Output the [x, y] coordinate of the center of the cell containing the given text.  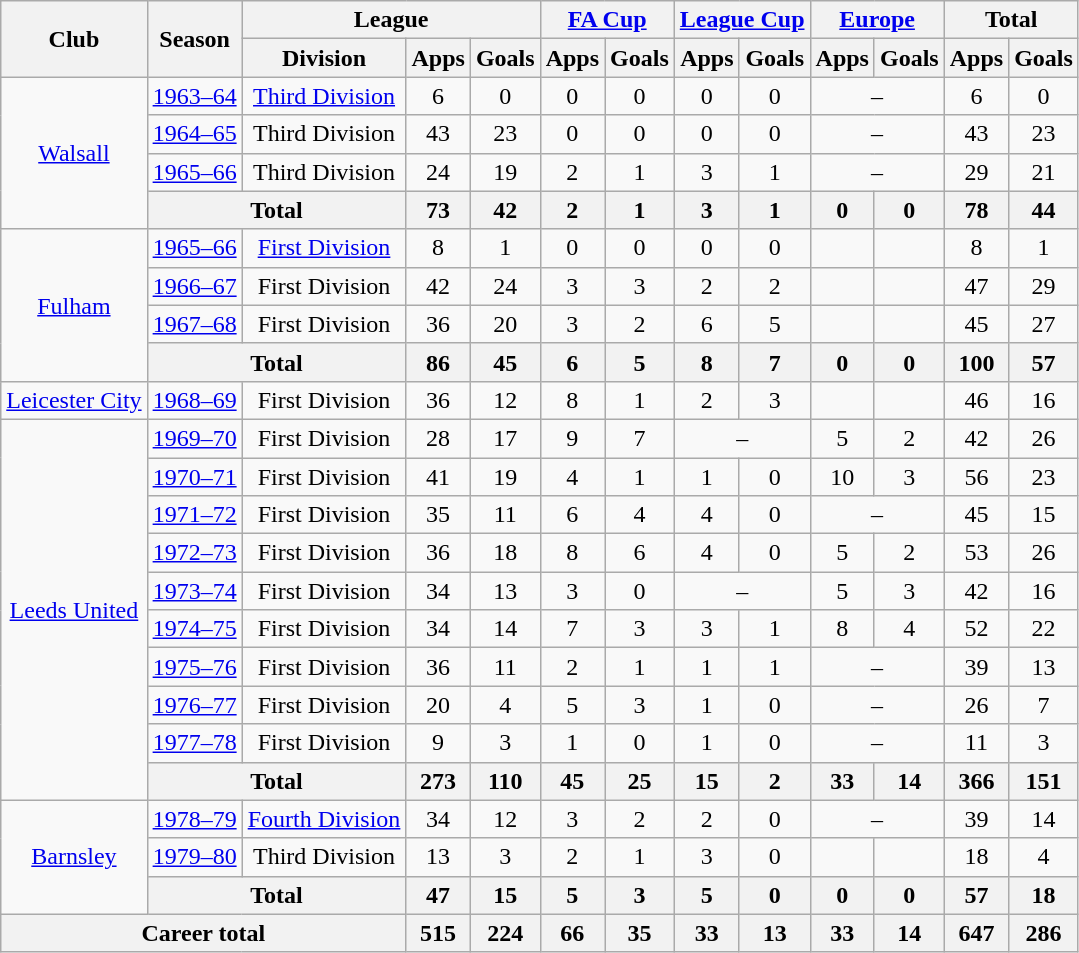
21 [1044, 172]
1973–74 [194, 591]
110 [505, 781]
1964–65 [194, 134]
Walsall [74, 153]
28 [438, 438]
Division [324, 58]
73 [438, 210]
Club [74, 39]
66 [572, 933]
1963–64 [194, 96]
Leeds United [74, 610]
1968–69 [194, 400]
17 [505, 438]
1966–67 [194, 286]
1979–80 [194, 857]
224 [505, 933]
1978–79 [194, 819]
44 [1044, 210]
366 [976, 781]
FA Cup [607, 20]
647 [976, 933]
53 [976, 553]
52 [976, 629]
Europe [877, 20]
151 [1044, 781]
1977–78 [194, 743]
Fulham [74, 305]
22 [1044, 629]
27 [1044, 324]
1970–71 [194, 477]
273 [438, 781]
46 [976, 400]
Career total [204, 933]
1976–77 [194, 705]
1967–68 [194, 324]
56 [976, 477]
41 [438, 477]
78 [976, 210]
1975–76 [194, 667]
25 [640, 781]
Leicester City [74, 400]
League [391, 20]
515 [438, 933]
10 [842, 477]
Barnsley [74, 857]
100 [976, 362]
Fourth Division [324, 819]
286 [1044, 933]
1969–70 [194, 438]
League Cup [742, 20]
1971–72 [194, 515]
1974–75 [194, 629]
1972–73 [194, 553]
Season [194, 39]
86 [438, 362]
